Return the (x, y) coordinate for the center point of the cell that contains the specified text.  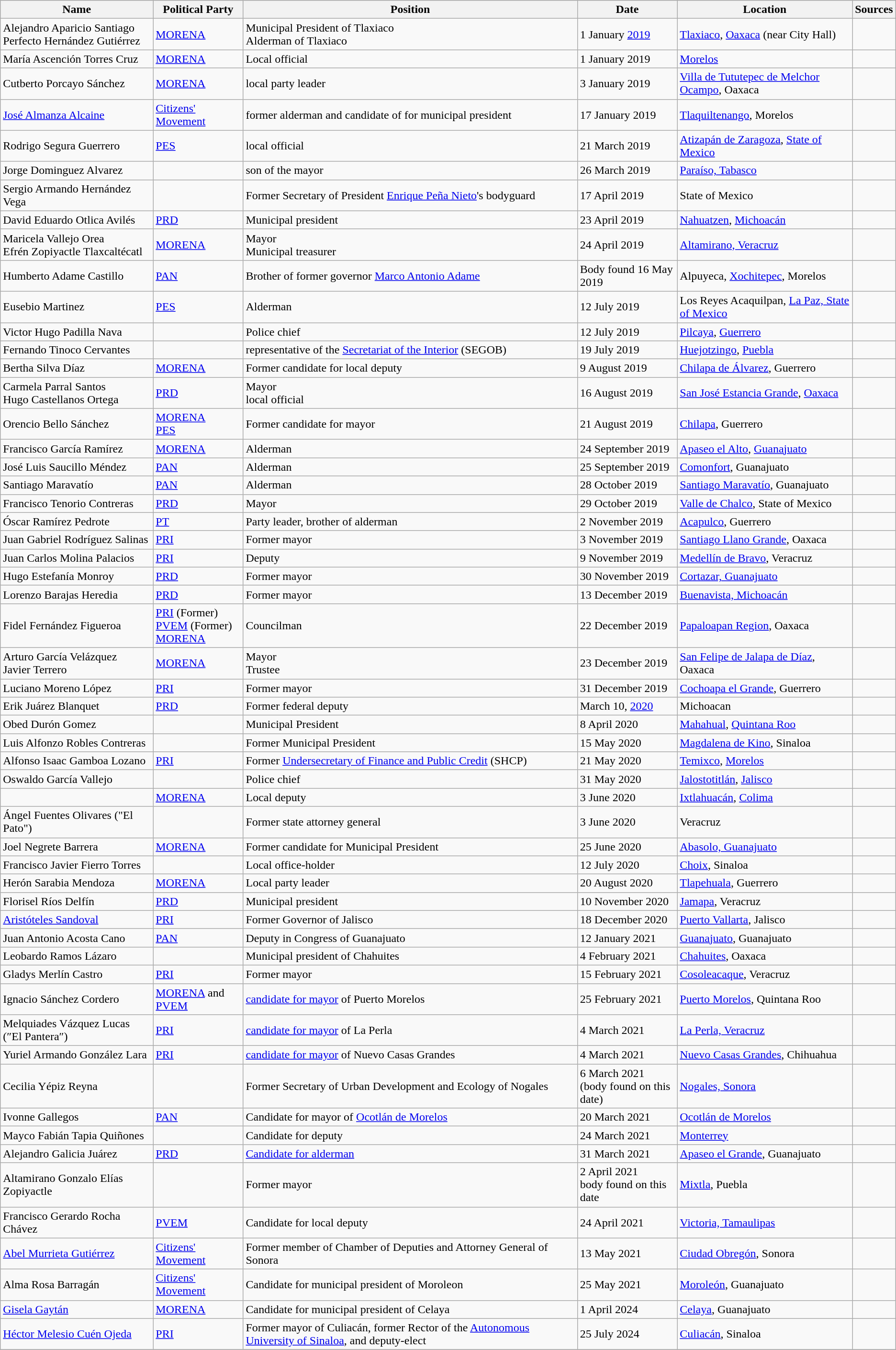
23 April 2019 (627, 220)
local party leader (410, 83)
31 December 2019 (627, 688)
Former Secretary of Urban Development and Ecology of Nogales (410, 1086)
21 May 2020 (627, 761)
San José Estancia Grande, Oaxaca (765, 393)
Comonfort, Guanajuato (765, 467)
Candidate for alderman (410, 1154)
Former Secretary of President Enrique Peña Nieto's bodyguard (410, 195)
Nahuatzen, Michoacán (765, 220)
Veracruz (765, 822)
MORENAPES (198, 424)
March 10, 2020 (627, 706)
Medellín de Bravo, Veracruz (765, 558)
Humberto Adame Castillo (77, 276)
9 August 2019 (627, 368)
Location (765, 10)
Sergio Armando Hernández Vega (77, 195)
15 May 2020 (627, 743)
Magdalena de Kino, Sinaloa (765, 743)
Date (627, 10)
Candidate for municipal president of Moroleon (410, 1284)
Gisela Gaytán (77, 1309)
Hugo Estefanía Monroy (77, 576)
José Luis Saucillo Méndez (77, 467)
Santiago Maravatío, Guanajuato (765, 485)
Celaya, Guanajuato (765, 1309)
23 December 2019 (627, 663)
21 March 2019 (627, 146)
31 March 2021 (627, 1154)
Cutberto Porcayo Sánchez (77, 83)
Candidate for municipal president of Celaya (410, 1309)
Victor Hugo Padilla Nava (77, 332)
Herón Sarabia Mendoza (77, 883)
María Ascención Torres Cruz (77, 59)
Paraíso, Tabasco (765, 170)
Buenavista, Michoacán (765, 594)
24 April 2021 (627, 1222)
Mahahual, Quintana Roo (765, 725)
Puerto Vallarta, Jalisco (765, 919)
Former Municipal President (410, 743)
12 January 2021 (627, 938)
Jamapa, Veracruz (765, 901)
Santiago Maravatío (77, 485)
Erik Juárez Blanquet (77, 706)
Alejandro Aparicio Santiago Perfecto Hernández Gutiérrez (77, 34)
Guanajuato, Guanajuato (765, 938)
Leobardo Ramos Lázaro (77, 956)
13 May 2021 (627, 1254)
Pilcaya, Guerrero (765, 332)
Atizapán de Zaragoza, State of Mexico (765, 146)
Óscar Ramírez Pedrote (77, 522)
15 February 2021 (627, 974)
Cecilia Yépiz Reyna (77, 1086)
Puerto Morelos, Quintana Roo (765, 999)
Chahuites, Oaxaca (765, 956)
4 February 2021 (627, 956)
22 December 2019 (627, 625)
Ángel Fuentes Olivares ("El Pato") (77, 822)
Ixtlahuacán, Colima (765, 797)
Municipal President of TlaxiacoAlderman of Tlaxiaco (410, 34)
25 September 2019 (627, 467)
Los Reyes Acaquilpan, La Paz, State of Mexico (765, 306)
20 August 2020 (627, 883)
Former candidate for mayor (410, 424)
Cochoapa el Grande, Guerrero (765, 688)
Alma Rosa Barragán (77, 1284)
Brother of former governor Marco Antonio Adame (410, 276)
Cortazar, Guanajuato (765, 576)
Political Party (198, 10)
19 July 2019 (627, 350)
25 May 2021 (627, 1284)
Mayorlocal official (410, 393)
Candidate for local deputy (410, 1222)
David Eduardo Otlica Avilés (77, 220)
Ciudad Obregón, Sonora (765, 1254)
Héctor Melesio Cuén Ojeda (77, 1334)
Huejotzingo, Puebla (765, 350)
24 September 2019 (627, 449)
30 November 2019 (627, 576)
1 April 2024 (627, 1309)
Chilapa, Guerrero (765, 424)
Councilman (410, 625)
Victoria, Tamaulipas (765, 1222)
Santiago Llano Grande, Oaxaca (765, 540)
Tlaquiltenango, Morelos (765, 115)
candidate for mayor of La Perla (410, 1031)
Mayor (410, 503)
son of the mayor (410, 170)
Arturo García VelázquezJavier Terrero (77, 663)
MORENA and PVEM (198, 999)
6 March 2021(body found on this date) (627, 1086)
Municipal president of Chahuites (410, 956)
Abasolo, Guanajuato (765, 847)
Choix, Sinaloa (765, 865)
Body found 16 May 2019 (627, 276)
Melquiades Vázquez Lucas (″El Pantera″) (77, 1031)
Name (77, 10)
Municipal President (410, 725)
8 April 2020 (627, 725)
Former candidate for local deputy (410, 368)
Local deputy (410, 797)
Bertha Silva Díaz (77, 368)
Orencio Bello Sánchez (77, 424)
13 December 2019 (627, 594)
Moroleón, Guanajuato (765, 1284)
Juan Gabriel Rodríguez Salinas (77, 540)
Michoacan (765, 706)
Deputy (410, 558)
representative of the Secretariat of the Interior (SEGOB) (410, 350)
Tlaxiaco, Oaxaca (near City Hall) (765, 34)
Villa de Tututepec de Melchor Ocampo, Oaxaca (765, 83)
Party leader, brother of alderman (410, 522)
12 July 2020 (627, 865)
Yuriel Armando González Lara (77, 1055)
PRI (Former)PVEM (Former)MORENA (198, 625)
Local office-holder (410, 865)
25 June 2020 (627, 847)
2 November 2019 (627, 522)
Alejandro Galicia Juárez (77, 1154)
21 August 2019 (627, 424)
PT (198, 522)
Lorenzo Barajas Heredia (77, 594)
Carmela Parral SantosHugo Castellanos Ortega (77, 393)
MayorTrustee (410, 663)
Culiacán, Sinaloa (765, 1334)
Deputy in Congress of Guanajuato (410, 938)
Oswaldo García Vallejo (77, 779)
candidate for mayor of Puerto Morelos (410, 999)
Francisco Gerardo Rocha Chávez (77, 1222)
29 October 2019 (627, 503)
10 November 2020 (627, 901)
San Felipe de Jalapa de Díaz, Oaxaca (765, 663)
2 April 2021body found on this date (627, 1185)
Nuevo Casas Grandes, Chihuahua (765, 1055)
Sources (874, 10)
former alderman and candidate of for municipal president (410, 115)
Luciano Moreno López (77, 688)
3 November 2019 (627, 540)
Former member of Chamber of Deputies and Attorney General of Sonora (410, 1254)
Former Governor of Jalisco (410, 919)
Eusebio Martinez (77, 306)
Jorge Dominguez Alvarez (77, 170)
26 March 2019 (627, 170)
Acapulco, Guerrero (765, 522)
Obed Durón Gomez (77, 725)
Fernando Tinoco Cervantes (77, 350)
28 October 2019 (627, 485)
Chilapa de Álvarez, Guerrero (765, 368)
State of Mexico (765, 195)
24 April 2019 (627, 244)
Tlapehuala, Guerrero (765, 883)
Papaloapan Region, Oaxaca (765, 625)
Monterrey (765, 1135)
local official (410, 146)
16 August 2019 (627, 393)
Former federal deputy (410, 706)
Abel Murrieta Gutiérrez (77, 1254)
Cosoleacaque, Veracruz (765, 974)
José Almanza Alcaine (77, 115)
Former state attorney general (410, 822)
candidate for mayor of Nuevo Casas Grandes (410, 1055)
Apaseo el Grande, Guanajuato (765, 1154)
24 March 2021 (627, 1135)
Juan Antonio Acosta Cano (77, 938)
Francisco Tenorio Contreras (77, 503)
Mixtla, Puebla (765, 1185)
17 January 2019 (627, 115)
Joel Negrete Barrera (77, 847)
25 July 2024 (627, 1334)
31 May 2020 (627, 779)
Former candidate for Municipal President (410, 847)
25 February 2021 (627, 999)
20 March 2021 (627, 1117)
Temixco, Morelos (765, 761)
Ocotlán de Morelos (765, 1117)
Juan Carlos Molina Palacios (77, 558)
3 January 2019 (627, 83)
Aristóteles Sandoval (77, 919)
Nogales, Sonora (765, 1086)
Valle de Chalco, State of Mexico (765, 503)
9 November 2019 (627, 558)
Former mayor of Culiacán, former Rector of the Autonomous University of Sinaloa, and deputy-elect (410, 1334)
Altamirano Gonzalo Elías Zopiyactle (77, 1185)
17 April 2019 (627, 195)
La Perla, Veracruz (765, 1031)
Local party leader (410, 883)
Rodrigo Segura Guerrero (77, 146)
Alpuyeca, Xochitepec, Morelos (765, 276)
Candidate for mayor of Ocotlán de Morelos (410, 1117)
Ignacio Sánchez Cordero (77, 999)
Luis Alfonzo Robles Contreras (77, 743)
Francisco García Ramírez (77, 449)
Alfonso Isaac Gamboa Lozano (77, 761)
Maricela Vallejo OreaEfrén Zopiyactle Tlaxcaltécatl (77, 244)
Local official (410, 59)
Francisco Javier Fierro Torres (77, 865)
Jalostotitlán, Jalisco (765, 779)
Gladys Merlín Castro (77, 974)
Position (410, 10)
Morelos (765, 59)
Altamirano, Veracruz (765, 244)
18 December 2020 (627, 919)
Ivonne Gallegos (77, 1117)
Mayco Fabián Tapia Quiñones (77, 1135)
PVEM (198, 1222)
Candidate for deputy (410, 1135)
Apaseo el Alto, Guanajuato (765, 449)
MayorMunicipal treasurer (410, 244)
Florisel Ríos Delfín (77, 901)
Former Undersecretary of Finance and Public Credit (SHCP) (410, 761)
Fidel Fernández Figueroa (77, 625)
